Identify which cell holds the provided text, then report its (X, Y) central coordinate. 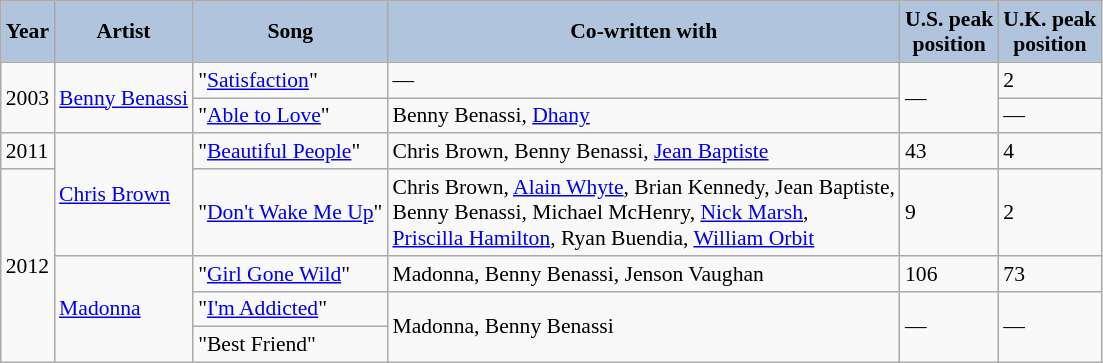
Co-written with (644, 32)
Benny Benassi, Dhany (644, 116)
Artist (124, 32)
U.K. peak position (1050, 32)
Chris Brown, Alain Whyte, Brian Kennedy, Jean Baptiste, Benny Benassi, Michael McHenry, Nick Marsh, Priscilla Hamilton, Ryan Buendia, William Orbit (644, 212)
Song (290, 32)
"Able to Love" (290, 116)
106 (949, 274)
Benny Benassi (124, 98)
"Girl Gone Wild" (290, 274)
"Satisfaction" (290, 80)
73 (1050, 274)
"I'm Addicted" (290, 309)
Chris Brown (124, 195)
Madonna (124, 310)
Madonna, Benny Benassi, Jenson Vaughan (644, 274)
2012 (28, 266)
Madonna, Benny Benassi (644, 326)
"Best Friend" (290, 345)
9 (949, 212)
U.S. peak position (949, 32)
2011 (28, 152)
4 (1050, 152)
Chris Brown, Benny Benassi, Jean Baptiste (644, 152)
2003 (28, 98)
Year (28, 32)
43 (949, 152)
"Don't Wake Me Up" (290, 212)
"Beautiful People" (290, 152)
